Detect which cell encompasses the target text, then output its [X, Y] center coordinate. 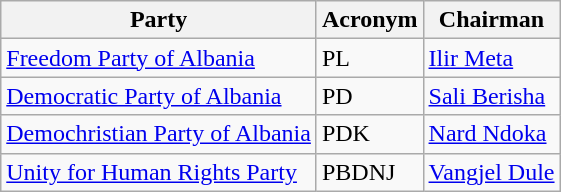
Sali Berisha [492, 96]
Demochristian Party of Albania [159, 134]
PD [370, 96]
Party [159, 20]
Acronym [370, 20]
PL [370, 58]
Democratic Party of Albania [159, 96]
Unity for Human Rights Party [159, 172]
PBDNJ [370, 172]
Vangjel Dule [492, 172]
Chairman [492, 20]
PDK [370, 134]
Freedom Party of Albania [159, 58]
Nard Ndoka [492, 134]
Ilir Meta [492, 58]
